Capture the cell that displays the provided text and extract its [x, y] central coordinate. 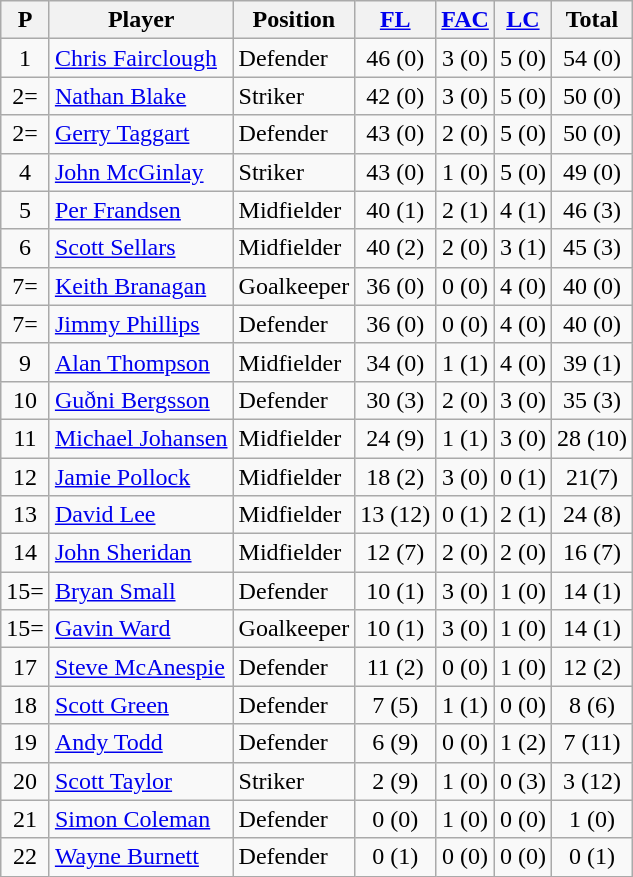
1 [26, 58]
Chris Fairclough [141, 58]
6 [26, 248]
6 (9) [396, 743]
Scott Green [141, 705]
Jamie Pollock [141, 477]
40 (1) [396, 210]
Steve McAnespie [141, 667]
24 (9) [396, 438]
FAC [466, 20]
Gerry Taggart [141, 134]
Player [141, 20]
Bryan Small [141, 591]
39 (1) [592, 362]
49 (0) [592, 172]
45 (3) [592, 248]
Simon Coleman [141, 819]
28 (10) [592, 438]
Andy Todd [141, 743]
40 (2) [396, 248]
7 (11) [592, 743]
21(7) [592, 477]
0 (3) [522, 781]
Scott Sellars [141, 248]
46 (0) [396, 58]
12 [26, 477]
John McGinlay [141, 172]
Keith Branagan [141, 286]
4 [26, 172]
Nathan Blake [141, 96]
John Sheridan [141, 553]
16 (7) [592, 553]
8 (6) [592, 705]
Position [294, 20]
24 (8) [592, 515]
Scott Taylor [141, 781]
22 [26, 857]
Guðni Bergsson [141, 400]
4 (1) [522, 210]
17 [26, 667]
11 [26, 438]
35 (3) [592, 400]
34 (0) [396, 362]
42 (0) [396, 96]
54 (0) [592, 58]
Wayne Burnett [141, 857]
11 (2) [396, 667]
David Lee [141, 515]
18 [26, 705]
3 (12) [592, 781]
13 (12) [396, 515]
Jimmy Phillips [141, 324]
LC [522, 20]
Per Frandsen [141, 210]
12 (7) [396, 553]
Michael Johansen [141, 438]
30 (3) [396, 400]
19 [26, 743]
14 [26, 553]
FL [396, 20]
13 [26, 515]
46 (3) [592, 210]
P [26, 20]
2 (9) [396, 781]
5 [26, 210]
Total [592, 20]
7 (5) [396, 705]
9 [26, 362]
10 [26, 400]
3 (1) [522, 248]
1 (2) [522, 743]
21 [26, 819]
12 (2) [592, 667]
Alan Thompson [141, 362]
20 [26, 781]
Gavin Ward [141, 629]
18 (2) [396, 477]
